Find where the given text appears and provide that cell's center as [x, y] coordinate. 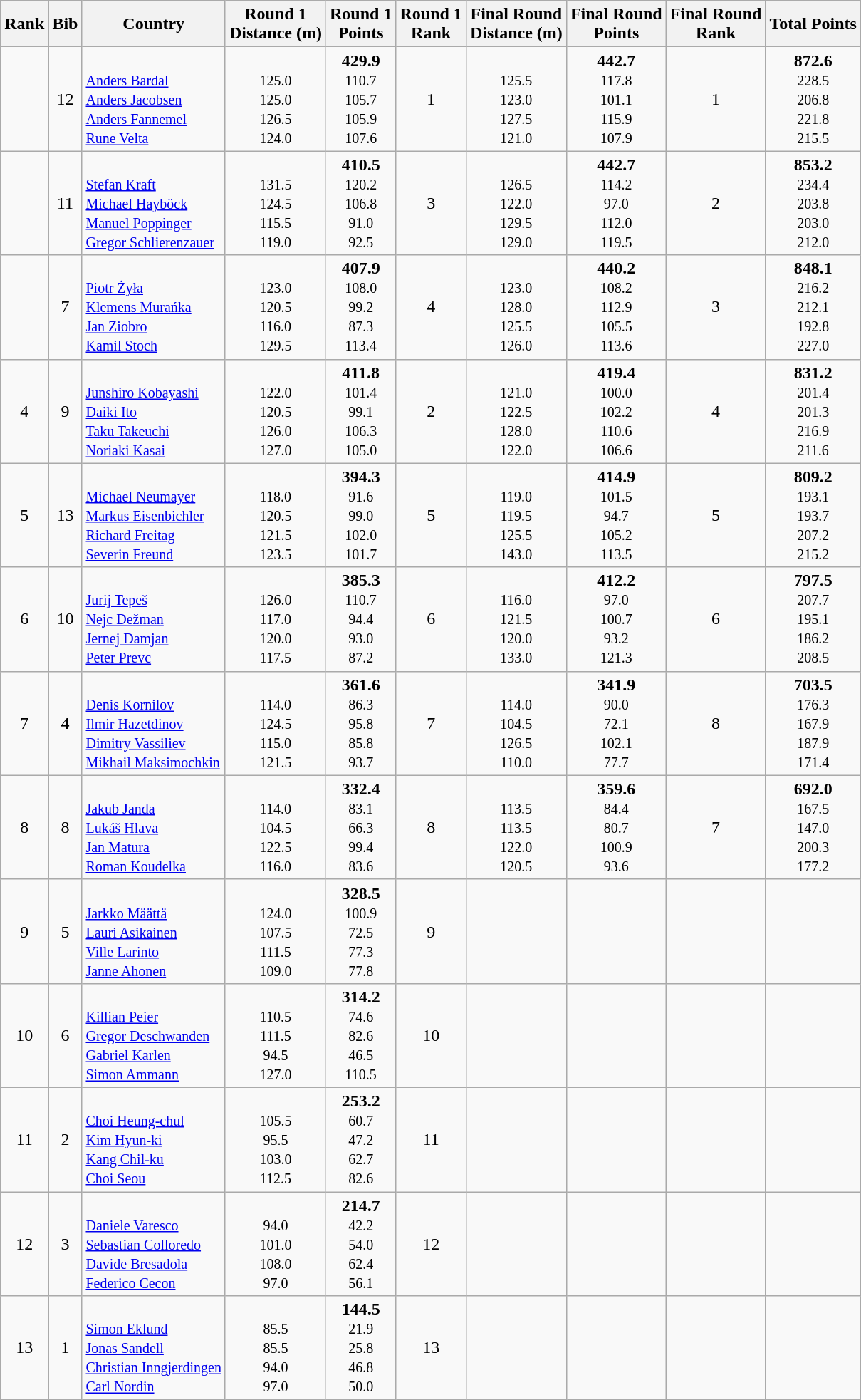
414.9101.594.7105.2113.5 [616, 515]
125.0125.0126.5124.0 [275, 99]
Jakub JandaLukáš HlavaJan MaturaRoman Koudelka [154, 827]
123.0128.0125.5126.0 [516, 307]
114.0124.5115.0121.5 [275, 723]
Round 1Points [360, 24]
Simon EklundJonas SandellChristian InngjerdingenCarl Nordin [154, 1348]
410.5120.2106.891.092.5 [360, 203]
119.0119.5125.5143.0 [516, 515]
122.0120.5126.0127.0 [275, 411]
Jurij TepešNejc DežmanJernej DamjanPeter Prevc [154, 619]
314.274.682.646.5110.5 [360, 1035]
Rank [24, 24]
Country [154, 24]
Bib [66, 24]
94.0101.0108.097.0 [275, 1243]
105.595.5103.0112.5 [275, 1139]
359.684.480.7100.993.6 [616, 827]
442.7114.297.0112.0119.5 [616, 203]
Junshiro KobayashiDaiki ItoTaku TakeuchiNoriaki Kasai [154, 411]
440.2108.2112.9105.5113.6 [616, 307]
Killian PeierGregor DeschwandenGabriel KarlenSimon Ammann [154, 1035]
385.3110.794.493.087.2 [360, 619]
253.260.747.262.782.6 [360, 1139]
419.4100.0102.2110.6106.6 [616, 411]
328.5100.972.577.377.8 [360, 931]
Round 1Distance (m) [275, 24]
121.0122.5128.0122.0 [516, 411]
332.483.166.399.483.6 [360, 827]
Final Round Points [616, 24]
872.6228.5206.8221.8215.5 [813, 99]
797.5207.7195.1186.2208.5 [813, 619]
124.0107.5111.5109.0 [275, 931]
Stefan KraftMichael HayböckManuel PoppingerGregor Schlierenzauer [154, 203]
Choi Heung-chulKim Hyun-kiKang Chil-kuChoi Seou [154, 1139]
Final Round Rank [716, 24]
Anders BardalAnders JacobsenAnders FannemelRune Velta [154, 99]
Piotr ŻyłaKlemens MurańkaJan ZiobroKamil Stoch [154, 307]
116.0121.5120.0133.0 [516, 619]
442.7117.8101.1115.9107.9 [616, 99]
131.5124.5115.5119.0 [275, 203]
411.8101.499.1106.3105.0 [360, 411]
Denis KornilovIlmir HazetdinovDimitry VassilievMikhail Maksimochkin [154, 723]
407.9108.099.287.3113.4 [360, 307]
692.0167.5147.0200.3177.2 [813, 827]
831.2201.4201.3216.9211.6 [813, 411]
394.391.699.0102.0101.7 [360, 515]
Final Round Distance (m) [516, 24]
Round 1Rank [431, 24]
214.742.254.062.456.1 [360, 1243]
114.0104.5126.5110.0 [516, 723]
853.2234.4203.8203.0212.0 [813, 203]
110.5111.594.5127.0 [275, 1035]
126.0117.0120.0117.5 [275, 619]
85.585.594.097.0 [275, 1348]
848.1216.2212.1192.8227.0 [813, 307]
114.0104.5122.5116.0 [275, 827]
429.9110.7105.7105.9107.6 [360, 99]
118.0120.5121.5123.5 [275, 515]
412.297.0100.793.2121.3 [616, 619]
Jarkko MäättäLauri AsikainenVille LarintoJanne Ahonen [154, 931]
703.5176.3167.9187.9171.4 [813, 723]
125.5123.0127.5121.0 [516, 99]
Daniele VarescoSebastian ColloredoDavide BresadolaFederico Cecon [154, 1243]
113.5113.5122.0120.5 [516, 827]
Total Points [813, 24]
361.686.395.885.893.7 [360, 723]
809.2193.1193.7207.2215.2 [813, 515]
126.5122.0129.5129.0 [516, 203]
123.0120.5116.0129.5 [275, 307]
341.990.072.1102.177.7 [616, 723]
Michael NeumayerMarkus EisenbichlerRichard FreitagSeverin Freund [154, 515]
144.521.925.846.850.0 [360, 1348]
